Return the [X, Y] coordinate for the center point of the cell that contains the specified text.  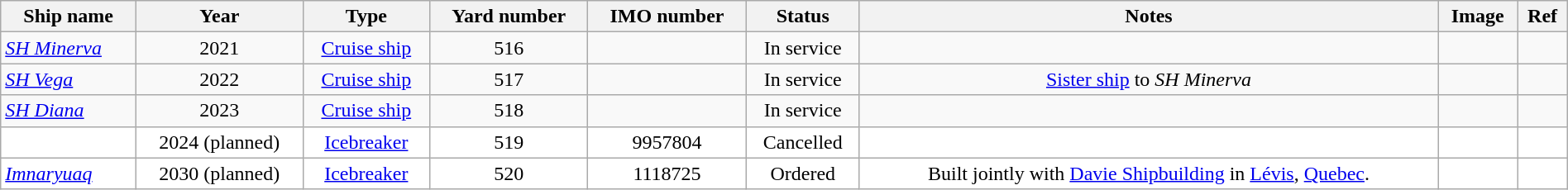
1118725 [667, 173]
Imnaryuaq [69, 173]
Image [1478, 17]
Built jointly with Davie Shipbuilding in Lévis, Quebec. [1148, 173]
IMO number [667, 17]
Yard number [509, 17]
2021 [220, 48]
9957804 [667, 142]
516 [509, 48]
Year [220, 17]
518 [509, 111]
2022 [220, 79]
Status [802, 17]
SH Vega [69, 79]
Cancelled [802, 142]
2023 [220, 111]
Sister ship to SH Minerva [1148, 79]
2030 (planned) [220, 173]
Ref [1542, 17]
520 [509, 173]
517 [509, 79]
SH Diana [69, 111]
Notes [1148, 17]
2024 (planned) [220, 142]
Type [366, 17]
Ordered [802, 173]
519 [509, 142]
SH Minerva [69, 48]
Ship name [69, 17]
